Return the [X, Y] coordinate for the center point of the cell that contains the specified text.  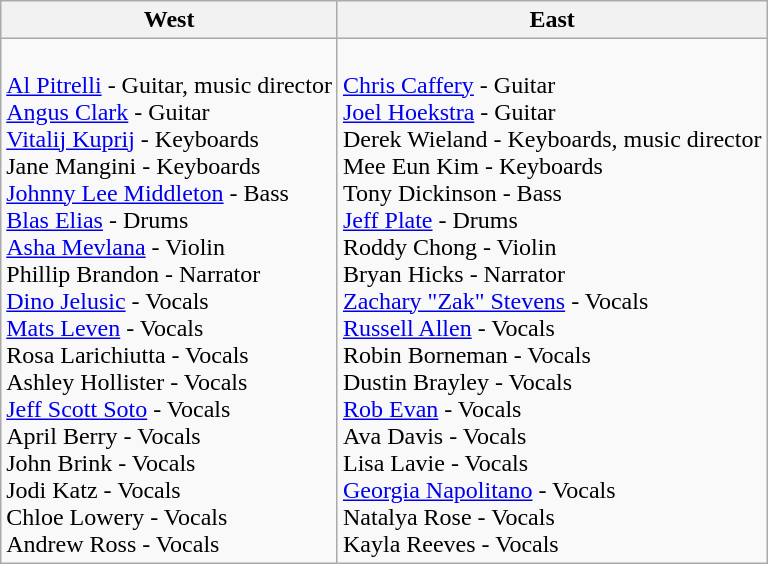
East [552, 20]
West [170, 20]
